Determine the [X, Y] coordinate at the center of the cell enclosing the given text.  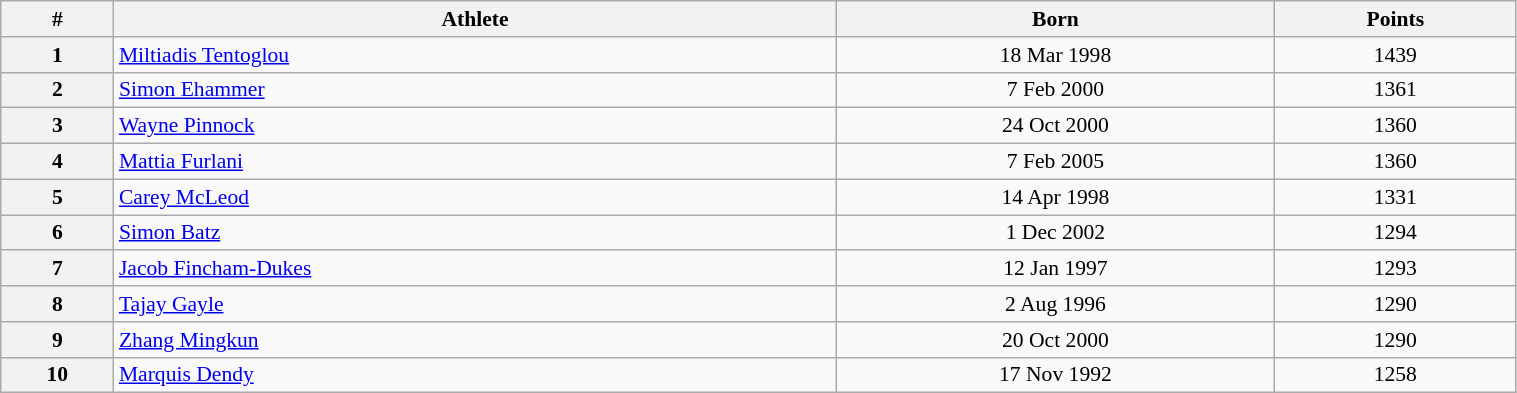
Mattia Furlani [475, 162]
Born [1055, 19]
1294 [1396, 233]
4 [58, 162]
Wayne Pinnock [475, 126]
1 [58, 55]
1293 [1396, 269]
7 Feb 2000 [1055, 90]
24 Oct 2000 [1055, 126]
17 Nov 1992 [1055, 375]
Miltiadis Tentoglou [475, 55]
2 [58, 90]
10 [58, 375]
Points [1396, 19]
Simon Batz [475, 233]
1439 [1396, 55]
Carey McLeod [475, 197]
9 [58, 340]
Jacob Fincham-Dukes [475, 269]
12 Jan 1997 [1055, 269]
7 Feb 2005 [1055, 162]
# [58, 19]
1331 [1396, 197]
18 Mar 1998 [1055, 55]
1258 [1396, 375]
Zhang Mingkun [475, 340]
Athlete [475, 19]
7 [58, 269]
20 Oct 2000 [1055, 340]
1361 [1396, 90]
Marquis Dendy [475, 375]
6 [58, 233]
Simon Ehammer [475, 90]
1 Dec 2002 [1055, 233]
8 [58, 304]
Tajay Gayle [475, 304]
14 Apr 1998 [1055, 197]
5 [58, 197]
2 Aug 1996 [1055, 304]
3 [58, 126]
